Detect which cell encompasses the target text, then output its [X, Y] center coordinate. 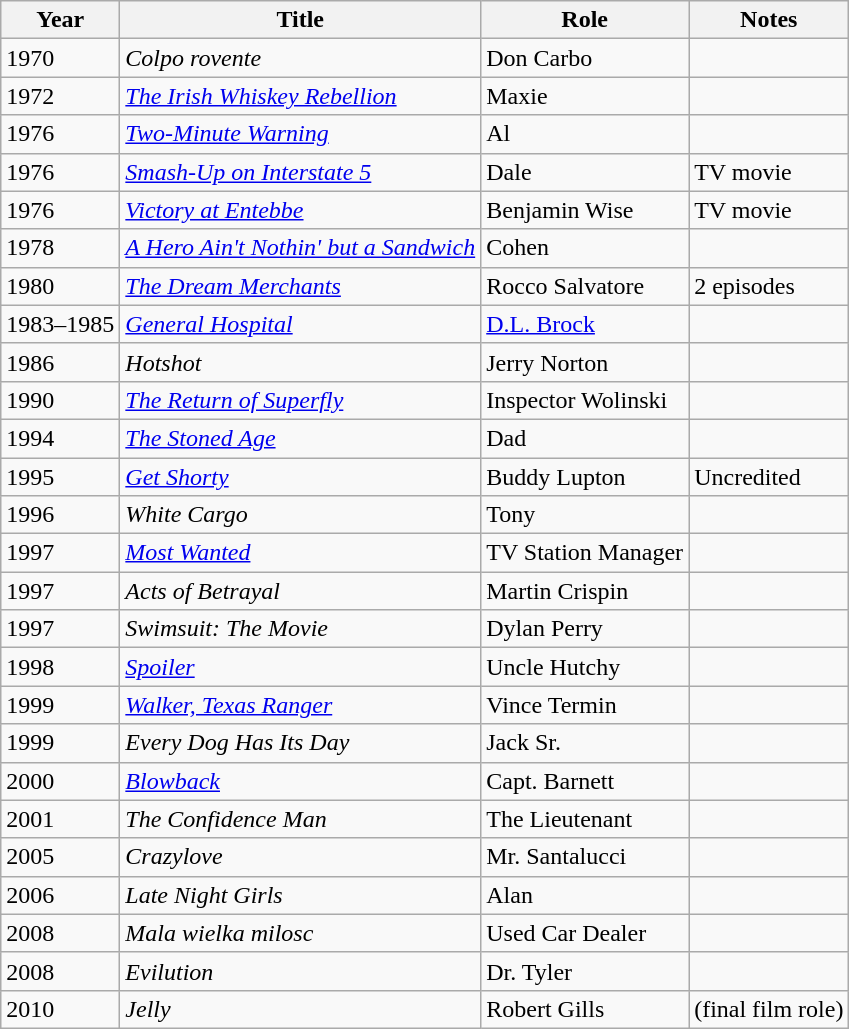
The Irish Whiskey Rebellion [300, 96]
Two-Minute Warning [300, 134]
Dale [585, 172]
Role [585, 20]
2 episodes [769, 286]
Acts of Betrayal [300, 591]
1980 [60, 286]
1995 [60, 477]
Year [60, 20]
Capt. Barnett [585, 781]
Inspector Wolinski [585, 400]
Spoiler [300, 667]
Alan [585, 895]
Martin Crispin [585, 591]
Hotshot [300, 362]
Uncredited [769, 477]
D.L. Brock [585, 324]
TV Station Manager [585, 553]
1986 [60, 362]
Get Shorty [300, 477]
Victory at Entebbe [300, 210]
Late Night Girls [300, 895]
Maxie [585, 96]
The Lieutenant [585, 819]
Mr. Santalucci [585, 857]
Rocco Salvatore [585, 286]
1983–1985 [60, 324]
2006 [60, 895]
Notes [769, 20]
Uncle Hutchy [585, 667]
Blowback [300, 781]
Most Wanted [300, 553]
Dad [585, 438]
2000 [60, 781]
Benjamin Wise [585, 210]
Dr. Tyler [585, 971]
Jerry Norton [585, 362]
Title [300, 20]
Every Dog Has Its Day [300, 743]
Cohen [585, 248]
Used Car Dealer [585, 933]
Dylan Perry [585, 629]
1994 [60, 438]
The Confidence Man [300, 819]
The Dream Merchants [300, 286]
Tony [585, 515]
2001 [60, 819]
Robert Gills [585, 1009]
Jelly [300, 1009]
Buddy Lupton [585, 477]
1998 [60, 667]
Colpo rovente [300, 58]
Smash-Up on Interstate 5 [300, 172]
Jack Sr. [585, 743]
1970 [60, 58]
2010 [60, 1009]
2005 [60, 857]
Don Carbo [585, 58]
Mala wielka milosc [300, 933]
Evilution [300, 971]
Swimsuit: The Movie [300, 629]
The Stoned Age [300, 438]
A Hero Ain't Nothin' but a Sandwich [300, 248]
Walker, Texas Ranger [300, 705]
White Cargo [300, 515]
Al [585, 134]
(final film role) [769, 1009]
Crazylove [300, 857]
1978 [60, 248]
1996 [60, 515]
The Return of Superfly [300, 400]
1972 [60, 96]
Vince Termin [585, 705]
General Hospital [300, 324]
1990 [60, 400]
